Find where the given text appears and provide that cell's center as [x, y] coordinate. 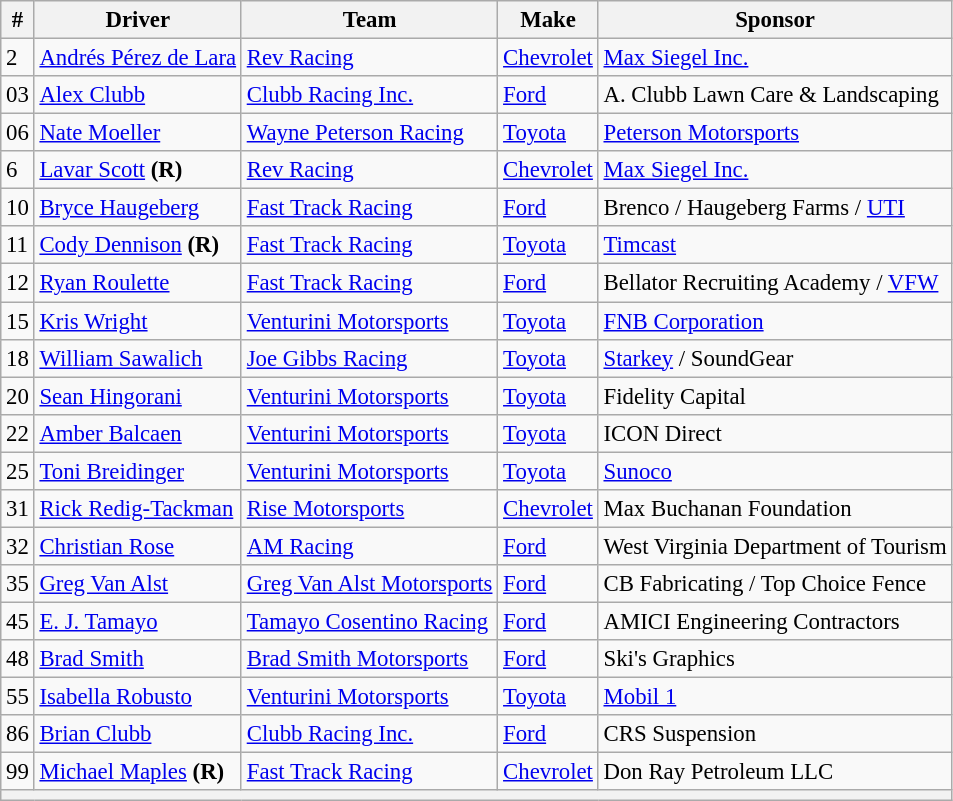
35 [18, 584]
Nate Moeller [138, 133]
Peterson Motorsports [775, 133]
Ski's Graphics [775, 659]
E. J. Tamayo [138, 621]
Toni Breidinger [138, 471]
18 [18, 358]
Driver [138, 20]
FNB Corporation [775, 321]
Mobil 1 [775, 697]
Andrés Pérez de Lara [138, 58]
Sponsor [775, 20]
CRS Suspension [775, 734]
Brian Clubb [138, 734]
Joe Gibbs Racing [369, 358]
Michael Maples (R) [138, 772]
Ryan Roulette [138, 283]
CB Fabricating / Top Choice Fence [775, 584]
2 [18, 58]
A. Clubb Lawn Care & Landscaping [775, 95]
Alex Clubb [138, 95]
06 [18, 133]
# [18, 20]
Rise Motorsports [369, 509]
Team [369, 20]
West Virginia Department of Tourism [775, 546]
Brad Smith Motorsports [369, 659]
15 [18, 321]
Kris Wright [138, 321]
Greg Van Alst [138, 584]
Christian Rose [138, 546]
Sean Hingorani [138, 396]
Bryce Haugeberg [138, 208]
32 [18, 546]
Timcast [775, 245]
Tamayo Cosentino Racing [369, 621]
Cody Dennison (R) [138, 245]
AM Racing [369, 546]
Lavar Scott (R) [138, 170]
25 [18, 471]
Max Buchanan Foundation [775, 509]
Wayne Peterson Racing [369, 133]
William Sawalich [138, 358]
86 [18, 734]
Isabella Robusto [138, 697]
Amber Balcaen [138, 433]
AMICI Engineering Contractors [775, 621]
Greg Van Alst Motorsports [369, 584]
ICON Direct [775, 433]
45 [18, 621]
Bellator Recruiting Academy / VFW [775, 283]
48 [18, 659]
Starkey / SoundGear [775, 358]
03 [18, 95]
6 [18, 170]
Brad Smith [138, 659]
31 [18, 509]
20 [18, 396]
Rick Redig-Tackman [138, 509]
Fidelity Capital [775, 396]
99 [18, 772]
22 [18, 433]
10 [18, 208]
Make [548, 20]
Don Ray Petroleum LLC [775, 772]
Sunoco [775, 471]
Brenco / Haugeberg Farms / UTI [775, 208]
12 [18, 283]
55 [18, 697]
11 [18, 245]
